For the text-containing cell, return its midpoint in [x, y] coordinate format. 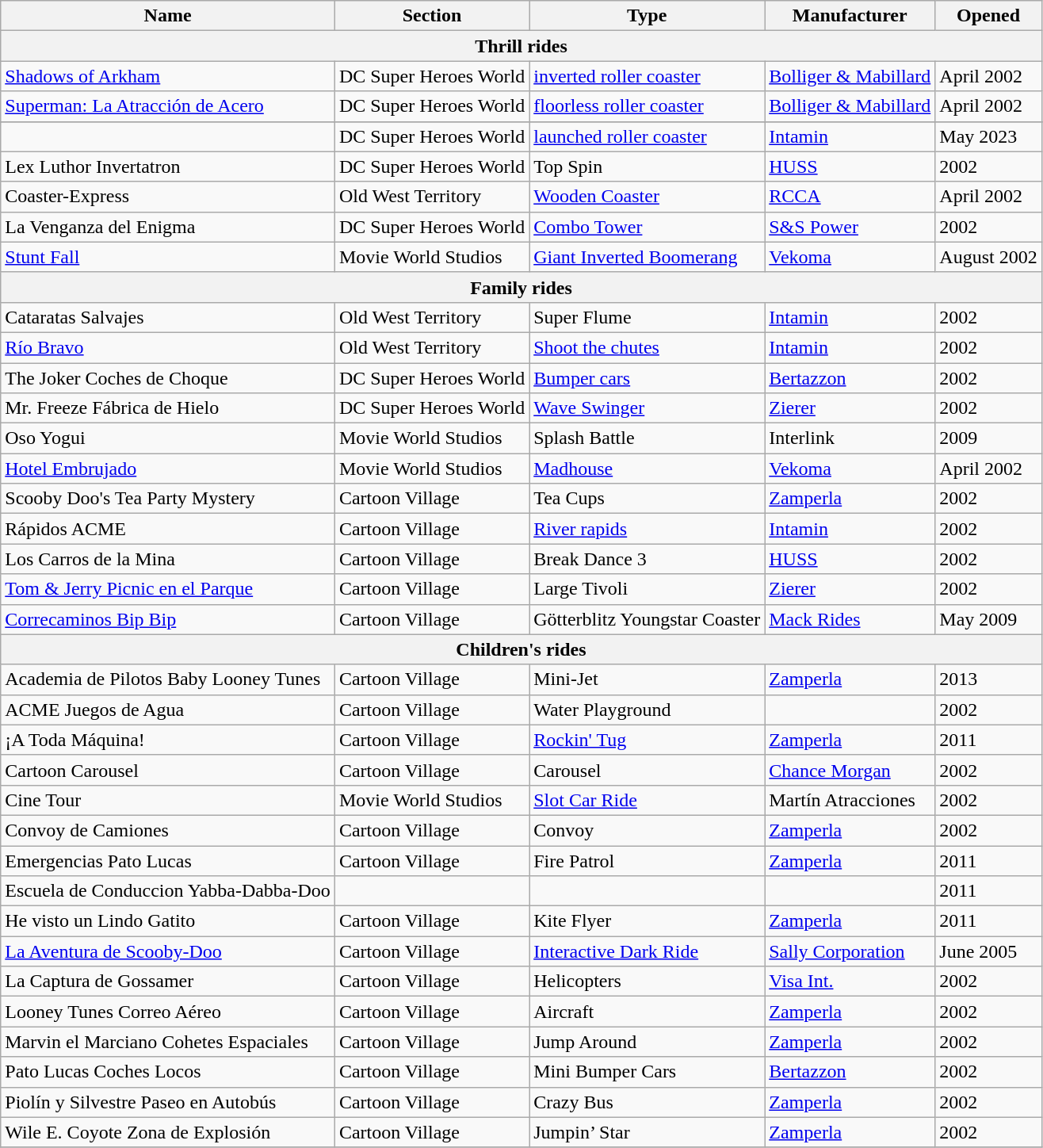
Emergencias Pato Lucas [168, 860]
Tea Cups [647, 499]
Thrill rides [521, 46]
Madhouse [647, 469]
Water Playground [647, 710]
Sally Corporation [850, 951]
Combo Tower [647, 227]
Name [168, 16]
Interactive Dark Ride [647, 951]
May 2009 [988, 619]
launched roller coaster [647, 136]
Opened [988, 16]
Shoot the chutes [647, 347]
Convoy de Camiones [168, 830]
Shadows of Arkham [168, 76]
Convoy [647, 830]
S&S Power [850, 227]
Giant Inverted Boomerang [647, 257]
Family rides [521, 287]
Section [431, 16]
Lex Luthor Invertatron [168, 166]
La Venganza del Enigma [168, 227]
Kite Flyer [647, 921]
Marvin el Marciano Cohetes Espaciales [168, 1042]
May 2023 [988, 136]
Mini-Jet [647, 679]
Mack Rides [850, 619]
Break Dance 3 [647, 559]
¡A Toda Máquina! [168, 740]
2013 [988, 679]
Mr. Freeze Fábrica de Hielo [168, 408]
ACME Juegos de Agua [168, 710]
Cine Tour [168, 800]
Visa Int. [850, 982]
Tom & Jerry Picnic en el Parque [168, 589]
Crazy Bus [647, 1102]
Jump Around [647, 1042]
La Aventura de Scooby-Doo [168, 951]
August 2002 [988, 257]
Academia de Pilotos Baby Looney Tunes [168, 679]
Interlink [850, 438]
floorless roller coaster [647, 106]
Top Spin [647, 166]
Superman: La Atracción de Acero [168, 106]
Hotel Embrujado [168, 469]
Escuela de Conduccion Yabba-Dabba-Doo [168, 891]
Wave Swinger [647, 408]
inverted roller coaster [647, 76]
Helicopters [647, 982]
River rapids [647, 529]
Scooby Doo's Tea Party Mystery [168, 499]
Los Carros de la Mina [168, 559]
Martín Atracciones [850, 800]
Aircraft [647, 1012]
Rockin' Tug [647, 740]
Jumpin’ Star [647, 1132]
Piolín y Silvestre Paseo en Autobús [168, 1102]
Oso Yogui [168, 438]
Children's rides [521, 649]
Looney Tunes Correo Aéreo [168, 1012]
RCCA [850, 197]
Splash Battle [647, 438]
Mini Bumper Cars [647, 1072]
The Joker Coches de Choque [168, 378]
Slot Car Ride [647, 800]
Rápidos ACME [168, 529]
Carousel [647, 770]
Wile E. Coyote Zona de Explosión [168, 1132]
Fire Patrol [647, 860]
Chance Morgan [850, 770]
Cataratas Salvajes [168, 317]
Bumper cars [647, 378]
Manufacturer [850, 16]
Type [647, 16]
Super Flume [647, 317]
Large Tivoli [647, 589]
Río Bravo [168, 347]
He visto un Lindo Gatito [168, 921]
Coaster-Express [168, 197]
June 2005 [988, 951]
2009 [988, 438]
Wooden Coaster [647, 197]
La Captura de Gossamer [168, 982]
Pato Lucas Coches Locos [168, 1072]
Stunt Fall [168, 257]
Correcaminos Bip Bip [168, 619]
Götterblitz Youngstar Coaster [647, 619]
Cartoon Carousel [168, 770]
